Determine the [x, y] coordinate at the center of the cell enclosing the given text.  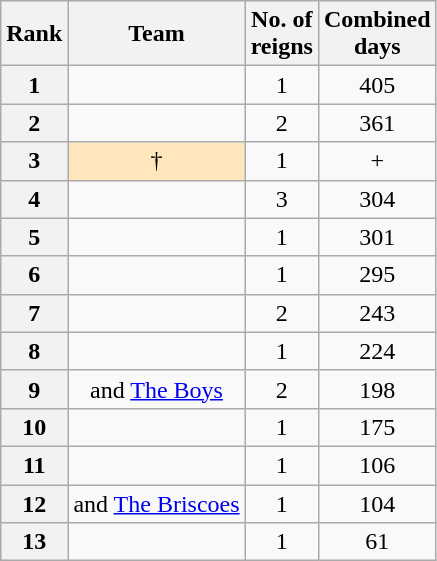
8 [34, 351]
+ [377, 161]
4 [34, 199]
405 [377, 85]
301 [377, 237]
198 [377, 389]
13 [34, 542]
6 [34, 275]
7 [34, 313]
and The Boys [156, 389]
10 [34, 427]
361 [377, 123]
295 [377, 275]
9 [34, 389]
61 [377, 542]
106 [377, 465]
No. ofreigns [282, 34]
5 [34, 237]
† [156, 161]
Combineddays [377, 34]
243 [377, 313]
104 [377, 503]
12 [34, 503]
304 [377, 199]
11 [34, 465]
and The Briscoes [156, 503]
Rank [34, 34]
224 [377, 351]
175 [377, 427]
Team [156, 34]
